Return [x, y] of the center of cell containing provided text 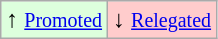
↓ Relegated [162, 20]
↑ Promoted [54, 20]
